Return the (X, Y) coordinate for the center point of the cell that contains the specified text.  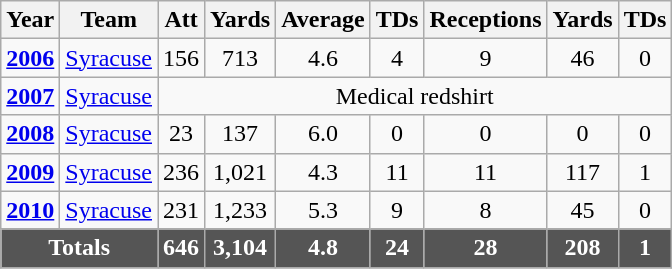
646 (182, 248)
156 (182, 58)
Year (30, 20)
2007 (30, 96)
28 (486, 248)
2008 (30, 134)
236 (182, 172)
137 (240, 134)
2009 (30, 172)
2010 (30, 210)
23 (182, 134)
713 (240, 58)
Totals (80, 248)
4 (397, 58)
2006 (30, 58)
46 (582, 58)
3,104 (240, 248)
1,021 (240, 172)
117 (582, 172)
5.3 (324, 210)
6.0 (324, 134)
45 (582, 210)
Att (182, 20)
24 (397, 248)
Average (324, 20)
4.6 (324, 58)
231 (182, 210)
4.3 (324, 172)
8 (486, 210)
208 (582, 248)
4.8 (324, 248)
Team (109, 20)
1,233 (240, 210)
Receptions (486, 20)
Medical redshirt (415, 96)
